Provide the (X, Y) coordinate of the cell's center where the given text is located.  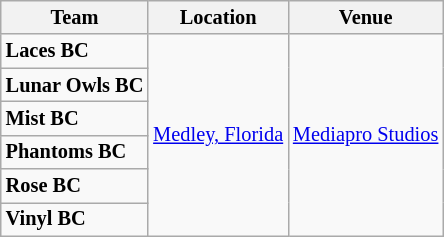
Phantoms BC (75, 152)
Laces BC (75, 51)
Location (218, 17)
Mist BC (75, 118)
Mediapro Studios (366, 135)
Team (75, 17)
Venue (366, 17)
Lunar Owls BC (75, 85)
Vinyl BC (75, 219)
Medley, Florida (218, 135)
Rose BC (75, 186)
